Locate the cell with the specified text and output its (x, y) center coordinate. 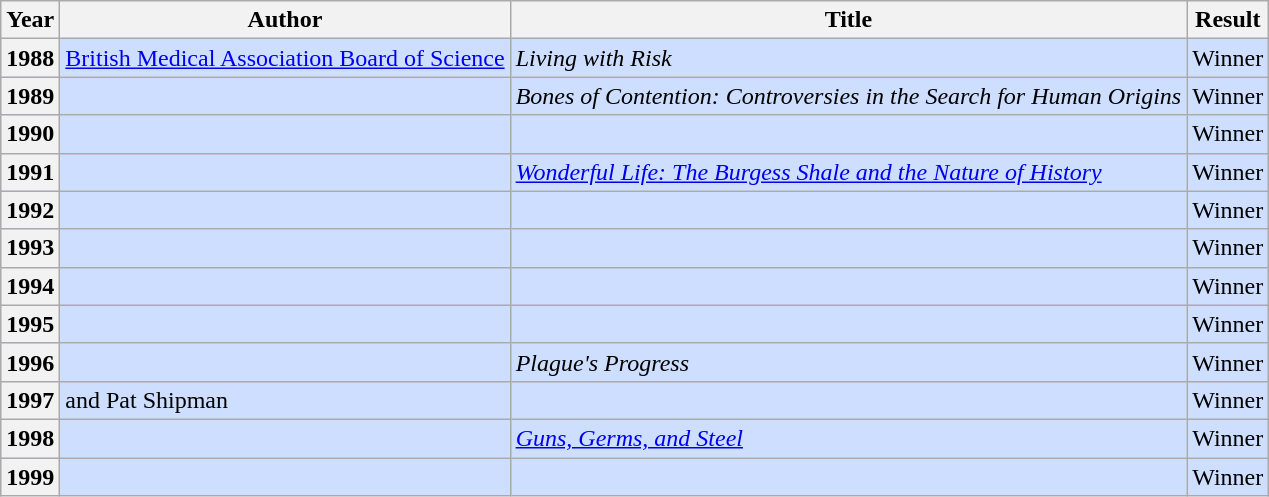
1998 (30, 438)
1992 (30, 210)
Year (30, 20)
1989 (30, 96)
Result (1228, 20)
1999 (30, 477)
Plague's Progress (848, 362)
and Pat Shipman (285, 400)
1997 (30, 400)
Bones of Contention: Controversies in the Search for Human Origins (848, 96)
1995 (30, 324)
1993 (30, 248)
Author (285, 20)
1990 (30, 134)
1991 (30, 172)
1988 (30, 58)
1994 (30, 286)
British Medical Association Board of Science (285, 58)
Wonderful Life: The Burgess Shale and the Nature of History (848, 172)
Guns, Germs, and Steel (848, 438)
1996 (30, 362)
Title (848, 20)
Living with Risk (848, 58)
